Search for the cell housing the specified text and yield its [x, y] center coordinate. 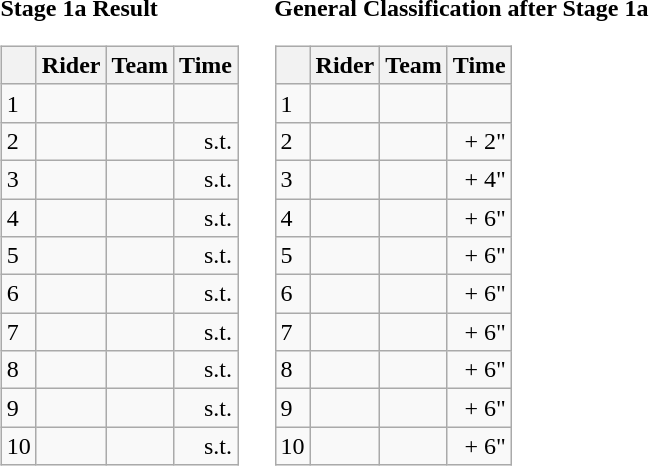
+ 4" [479, 179]
+ 2" [479, 141]
